Scan for the cell matching the given text and deliver its [x, y] coordinate at center. 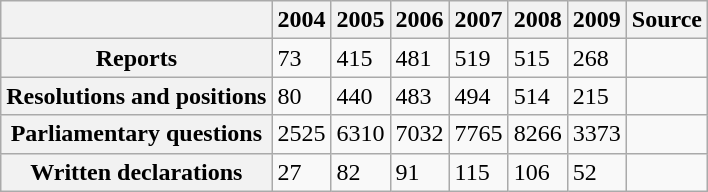
3373 [596, 134]
2004 [302, 20]
8266 [538, 134]
Source [666, 20]
91 [420, 172]
80 [302, 96]
2005 [360, 20]
481 [420, 58]
440 [360, 96]
82 [360, 172]
268 [596, 58]
515 [538, 58]
Parliamentary questions [136, 134]
483 [420, 96]
415 [360, 58]
7032 [420, 134]
6310 [360, 134]
27 [302, 172]
519 [478, 58]
52 [596, 172]
7765 [478, 134]
73 [302, 58]
Resolutions and positions [136, 96]
2009 [596, 20]
215 [596, 96]
2006 [420, 20]
Written declarations [136, 172]
2008 [538, 20]
Reports [136, 58]
2525 [302, 134]
514 [538, 96]
2007 [478, 20]
494 [478, 96]
115 [478, 172]
106 [538, 172]
